Extract the [X, Y] coordinate from the center of the cell holding the provided text.  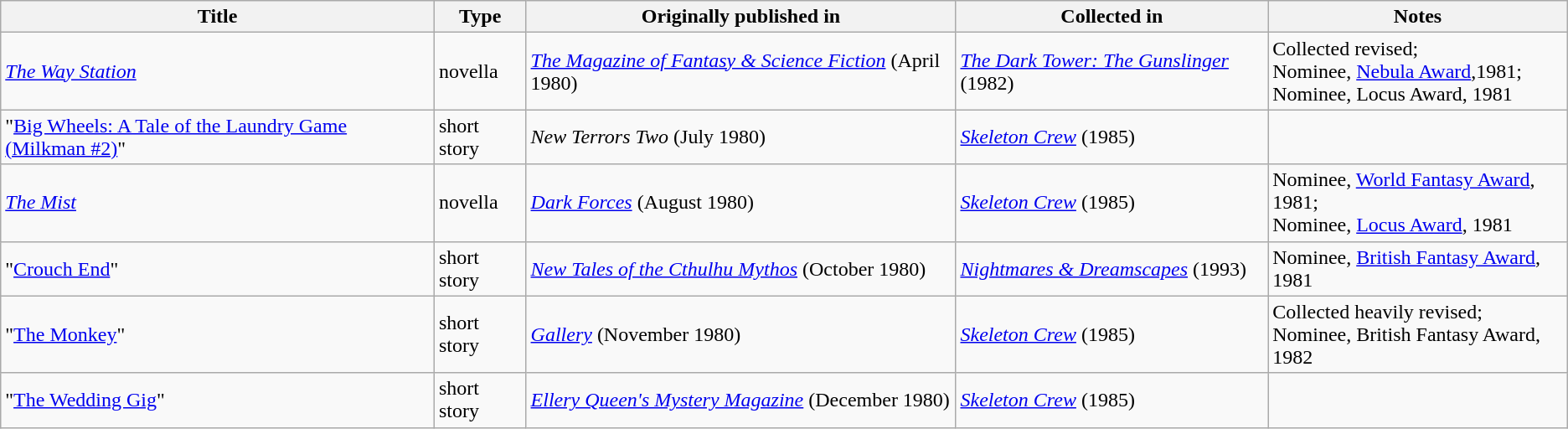
Type [480, 17]
The Dark Tower: The Gunslinger (1982) [1112, 71]
Dark Forces (August 1980) [740, 203]
"Crouch End" [218, 268]
Collected in [1112, 17]
Collected heavily revised;Nominee, British Fantasy Award, 1982 [1418, 334]
"The Wedding Gig" [218, 401]
Nightmares & Dreamscapes (1993) [1112, 268]
Nominee, British Fantasy Award, 1981 [1418, 268]
The Mist [218, 203]
Nominee, World Fantasy Award, 1981;Nominee, Locus Award, 1981 [1418, 203]
Notes [1418, 17]
"Big Wheels: A Tale of the Laundry Game (Milkman #2)" [218, 137]
Gallery (November 1980) [740, 334]
Originally published in [740, 17]
Collected revised;Nominee, Nebula Award,1981;Nominee, Locus Award, 1981 [1418, 71]
The Way Station [218, 71]
New Terrors Two (July 1980) [740, 137]
The Magazine of Fantasy & Science Fiction (April 1980) [740, 71]
"The Monkey" [218, 334]
Title [218, 17]
Ellery Queen's Mystery Magazine (December 1980) [740, 401]
New Tales of the Cthulhu Mythos (October 1980) [740, 268]
